For the text-containing cell, return its midpoint in (X, Y) coordinate format. 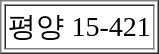
평양 15-421 (78, 26)
